Capture the cell that displays the provided text and extract its [x, y] central coordinate. 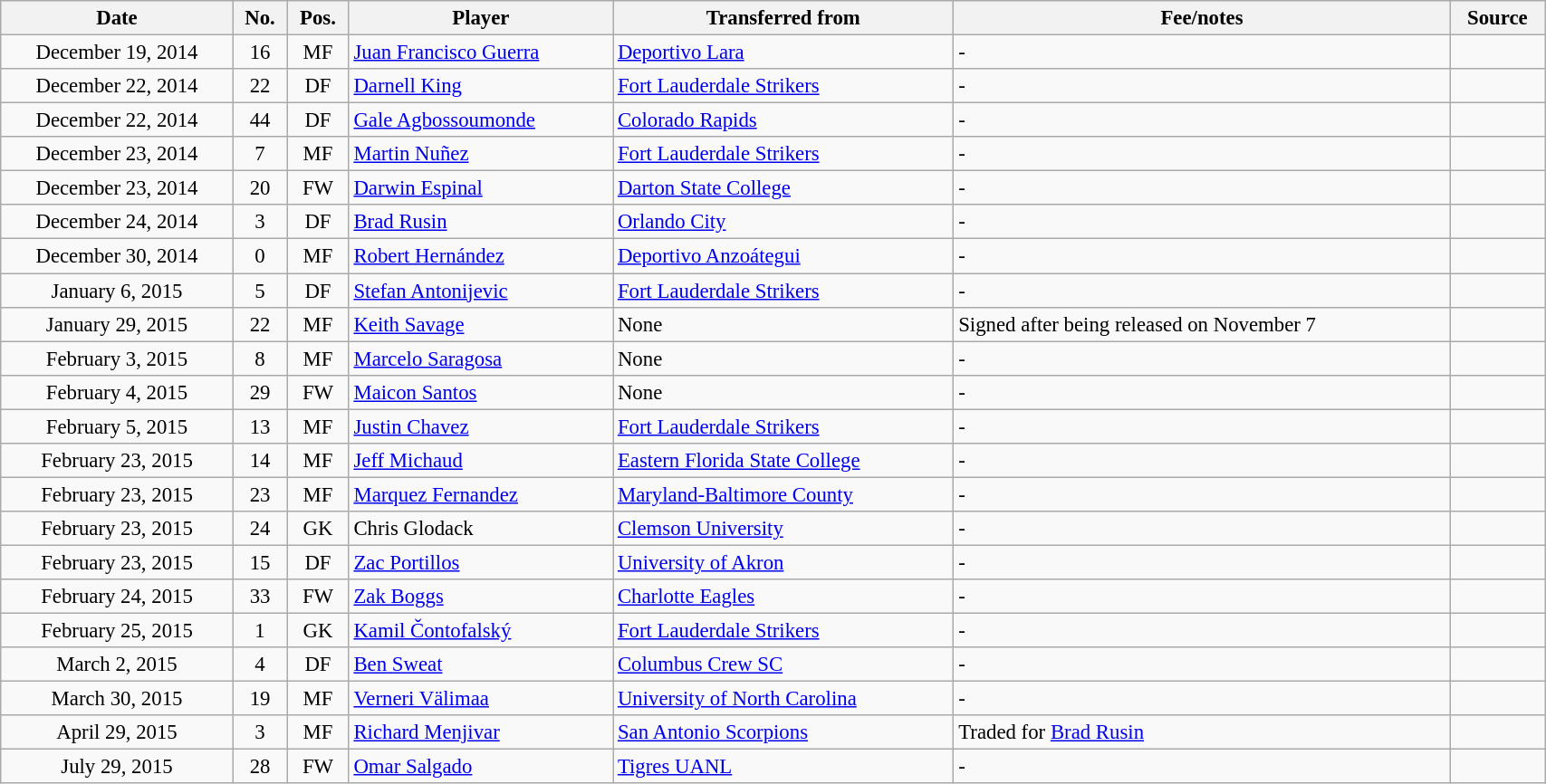
Transferred from [783, 18]
Darton State College [783, 188]
Marcelo Saragosa [481, 359]
Martin Nuñez [481, 154]
July 29, 2015 [117, 767]
Robert Hernández [481, 256]
Zak Boggs [481, 597]
April 29, 2015 [117, 732]
33 [260, 597]
February 5, 2015 [117, 426]
Orlando City [783, 222]
15 [260, 562]
Deportivo Lara [783, 53]
8 [260, 359]
Maicon Santos [481, 392]
24 [260, 529]
No. [260, 18]
Justin Chavez [481, 426]
Clemson University [783, 529]
January 6, 2015 [117, 291]
1 [260, 631]
Omar Salgado [481, 767]
4 [260, 664]
December 24, 2014 [117, 222]
December 19, 2014 [117, 53]
16 [260, 53]
February 24, 2015 [117, 597]
Verneri Välimaa [481, 699]
44 [260, 120]
Eastern Florida State College [783, 461]
0 [260, 256]
13 [260, 426]
29 [260, 392]
University of North Carolina [783, 699]
San Antonio Scorpions [783, 732]
Stefan Antonijevic [481, 291]
Ben Sweat [481, 664]
Signed after being released on November 7 [1202, 324]
University of Akron [783, 562]
Pos. [318, 18]
7 [260, 154]
Date [117, 18]
Charlotte Eagles [783, 597]
Richard Menjivar [481, 732]
Maryland-Baltimore County [783, 494]
February 3, 2015 [117, 359]
23 [260, 494]
Chris Glodack [481, 529]
December 30, 2014 [117, 256]
February 25, 2015 [117, 631]
Columbus Crew SC [783, 664]
March 2, 2015 [117, 664]
February 4, 2015 [117, 392]
5 [260, 291]
Marquez Fernandez [481, 494]
Colorado Rapids [783, 120]
Darnell King [481, 86]
Darwin Espinal [481, 188]
19 [260, 699]
March 30, 2015 [117, 699]
Deportivo Anzoátegui [783, 256]
28 [260, 767]
Zac Portillos [481, 562]
Gale Agbossoumonde [481, 120]
Brad Rusin [481, 222]
Source [1498, 18]
Tigres UANL [783, 767]
14 [260, 461]
Juan Francisco Guerra [481, 53]
Jeff Michaud [481, 461]
Kamil Čontofalský [481, 631]
20 [260, 188]
Keith Savage [481, 324]
Fee/notes [1202, 18]
January 29, 2015 [117, 324]
Traded for Brad Rusin [1202, 732]
Player [481, 18]
